Pinpoint the cell where the given text exists, returning its (x, y) midpoint coordinate. 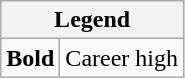
Career high (122, 58)
Bold (30, 58)
Legend (92, 20)
